Return the (x, y) coordinate for the center point of the cell that contains the specified text.  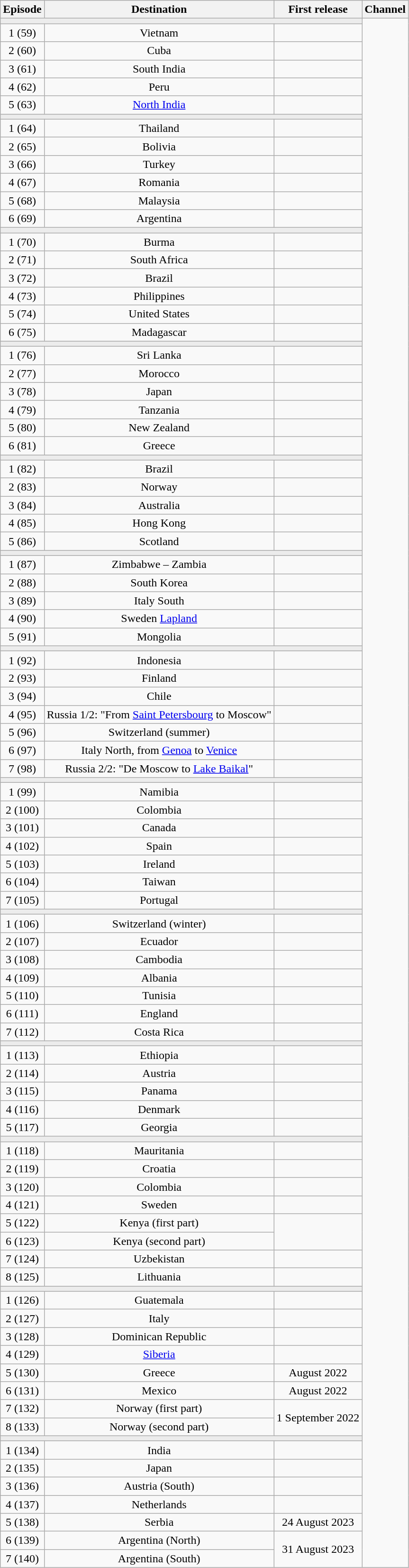
5 (103) (22, 864)
4 (62) (22, 87)
Destination (159, 9)
Switzerland (summer) (159, 733)
Canada (159, 828)
1 (59) (22, 33)
7 (140) (22, 1559)
Italy (159, 1318)
5 (122) (22, 1223)
2 (83) (22, 487)
1 (99) (22, 792)
Spain (159, 846)
Norway (159, 487)
5 (117) (22, 1127)
5 (63) (22, 105)
2 (114) (22, 1073)
6 (97) (22, 751)
2 (127) (22, 1318)
Ethiopia (159, 1055)
Croatia (159, 1169)
3 (94) (22, 696)
Austria (159, 1073)
Denmark (159, 1109)
Namibia (159, 792)
7 (105) (22, 900)
Netherlands (159, 1504)
Mauritania (159, 1150)
Kenya (first part) (159, 1223)
6 (111) (22, 1014)
Malaysia (159, 201)
3 (66) (22, 164)
South India (159, 69)
Indonesia (159, 660)
1 (134) (22, 1450)
3 (61) (22, 69)
Georgia (159, 1127)
Russia 2/2: "De Moscow to Lake Baikal" (159, 769)
North India (159, 105)
8 (133) (22, 1427)
First release (318, 9)
4 (79) (22, 409)
Turkey (159, 164)
Thailand (159, 128)
Russia 1/2: "From Saint Petersbourg to Moscow" (159, 714)
Morocco (159, 373)
Chile (159, 696)
Lithuania (159, 1277)
Channel (385, 9)
5 (80) (22, 427)
2 (60) (22, 51)
7 (132) (22, 1409)
6 (123) (22, 1241)
2 (135) (22, 1468)
1 (64) (22, 128)
South Korea (159, 583)
Sri Lanka (159, 355)
1 (113) (22, 1055)
Burma (159, 242)
6 (131) (22, 1391)
4 (90) (22, 619)
Zimbabwe – Zambia (159, 565)
5 (86) (22, 541)
2 (65) (22, 146)
6 (69) (22, 219)
5 (138) (22, 1522)
4 (116) (22, 1109)
Sweden Lapland (159, 619)
3 (72) (22, 278)
Norway (first part) (159, 1409)
7 (124) (22, 1259)
24 August 2023 (318, 1522)
Sweden (159, 1205)
2 (88) (22, 583)
6 (81) (22, 445)
Kenya (second part) (159, 1241)
South Africa (159, 260)
Mongolia (159, 637)
Taiwan (159, 882)
2 (100) (22, 810)
Scotland (159, 541)
2 (77) (22, 373)
4 (73) (22, 296)
Vietnam (159, 33)
5 (96) (22, 733)
3 (136) (22, 1486)
Italy South (159, 601)
Bolivia (159, 146)
3 (84) (22, 505)
3 (101) (22, 828)
Norway (second part) (159, 1427)
1 (118) (22, 1150)
5 (110) (22, 996)
7 (112) (22, 1032)
Ireland (159, 864)
31 August 2023 (318, 1549)
Cambodia (159, 959)
3 (89) (22, 601)
1 (87) (22, 565)
Siberia (159, 1355)
Guatemala (159, 1300)
Panama (159, 1091)
Argentina (North) (159, 1540)
Philippines (159, 296)
Tunisia (159, 996)
Costa Rica (159, 1032)
4 (85) (22, 523)
1 (126) (22, 1300)
Switzerland (winter) (159, 923)
2 (93) (22, 678)
1 (92) (22, 660)
3 (115) (22, 1091)
Tanzania (159, 409)
6 (139) (22, 1540)
1 (76) (22, 355)
4 (129) (22, 1355)
Romania (159, 182)
1 (70) (22, 242)
5 (74) (22, 314)
Ecuador (159, 941)
Serbia (159, 1522)
3 (128) (22, 1336)
3 (108) (22, 959)
Albania (159, 978)
Argentina (159, 219)
8 (125) (22, 1277)
England (159, 1014)
Italy North, from Genoa to Venice (159, 751)
3 (78) (22, 391)
1 September 2022 (318, 1418)
Hong Kong (159, 523)
4 (137) (22, 1504)
1 (106) (22, 923)
3 (120) (22, 1187)
5 (130) (22, 1373)
4 (102) (22, 846)
2 (107) (22, 941)
6 (75) (22, 332)
Argentina (South) (159, 1559)
Finland (159, 678)
Australia (159, 505)
Madagascar (159, 332)
4 (121) (22, 1205)
1 (82) (22, 469)
2 (71) (22, 260)
Cuba (159, 51)
Portugal (159, 900)
7 (98) (22, 769)
Dominican Republic (159, 1336)
4 (67) (22, 182)
Austria (South) (159, 1486)
5 (91) (22, 637)
4 (109) (22, 978)
5 (68) (22, 201)
Peru (159, 87)
Uzbekistan (159, 1259)
India (159, 1450)
New Zealand (159, 427)
Episode (22, 9)
United States (159, 314)
6 (104) (22, 882)
2 (119) (22, 1169)
Mexico (159, 1391)
4 (95) (22, 714)
